From the cell containing the given text, extract its center point as (X, Y) coordinate. 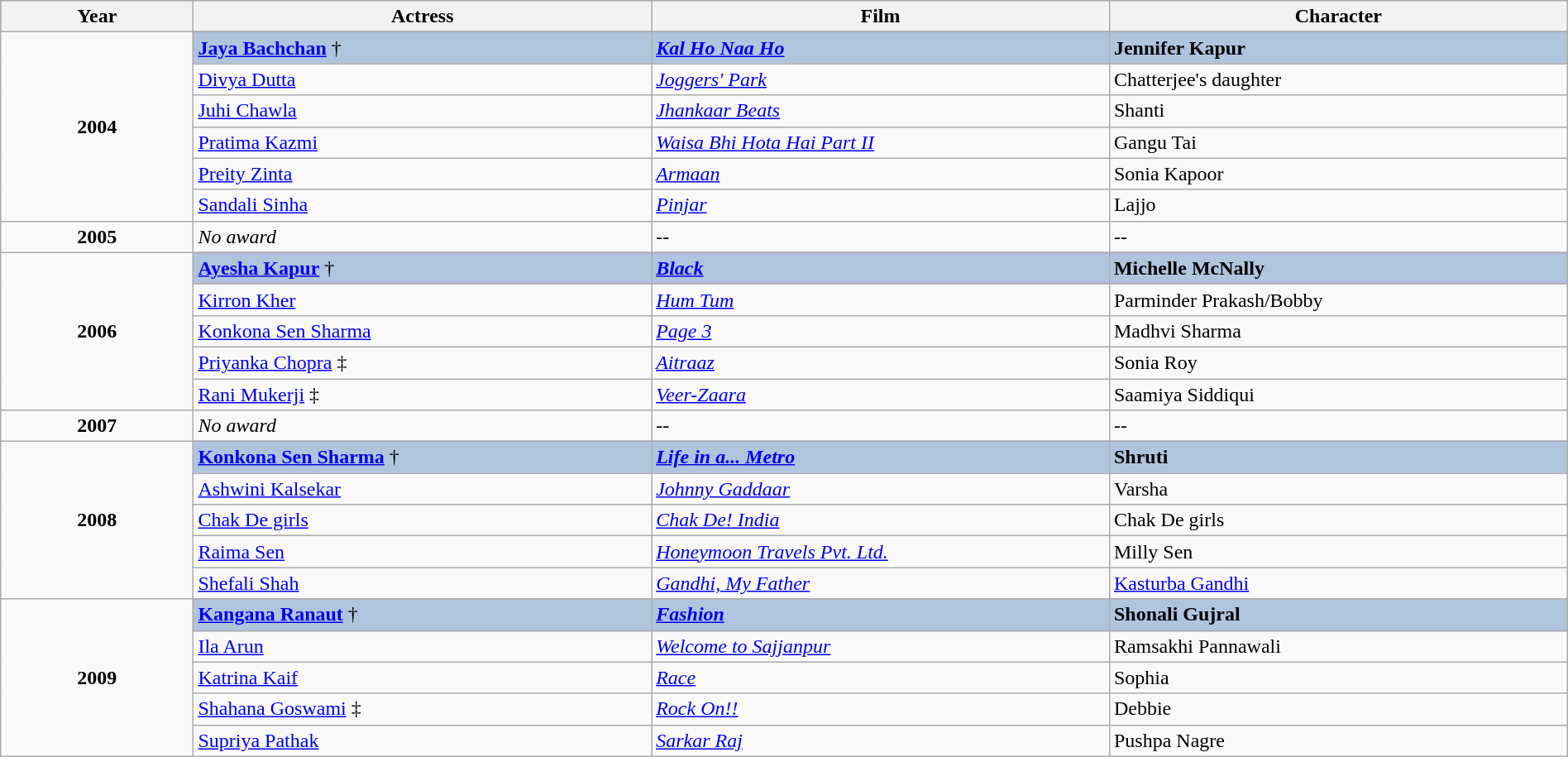
Chak De! India (881, 520)
Life in a... Metro (881, 458)
Sandali Sinha (423, 205)
Page 3 (881, 331)
Shanti (1338, 111)
2005 (98, 237)
Sarkar Raj (881, 740)
Kal Ho Naa Ho (881, 48)
Armaan (881, 174)
Preity Zinta (423, 174)
Juhi Chawla (423, 111)
Lajjo (1338, 205)
Actress (423, 17)
Hum Tum (881, 299)
Katrina Kaif (423, 678)
2004 (98, 127)
Shruti (1338, 458)
Jennifer Kapur (1338, 48)
Sonia Kapoor (1338, 174)
Kasturba Gandhi (1338, 583)
Waisa Bhi Hota Hai Part II (881, 142)
Rock On!! (881, 709)
2007 (98, 426)
Johnny Gaddaar (881, 489)
Gandhi, My Father (881, 583)
Sonia Roy (1338, 362)
Pratima Kazmi (423, 142)
Michelle McNally (1338, 268)
Pushpa Nagre (1338, 740)
Ramsakhi Pannawali (1338, 646)
Kirron Kher (423, 299)
Black (881, 268)
Kangana Ranaut † (423, 615)
Rani Mukerji ‡ (423, 395)
2006 (98, 331)
Priyanka Chopra ‡ (423, 362)
Year (98, 17)
2008 (98, 520)
Shahana Goswami ‡ (423, 709)
Jhankaar Beats (881, 111)
Supriya Pathak (423, 740)
Divya Dutta (423, 79)
Ila Arun (423, 646)
Shefali Shah (423, 583)
Raima Sen (423, 552)
Saamiya Siddiqui (1338, 395)
Parminder Prakash/Bobby (1338, 299)
Chatterjee's daughter (1338, 79)
Gangu Tai (1338, 142)
Pinjar (881, 205)
Jaya Bachchan † (423, 48)
Fashion (881, 615)
Veer-Zaara (881, 395)
Film (881, 17)
Race (881, 678)
Honeymoon Travels Pvt. Ltd. (881, 552)
Ayesha Kapur † (423, 268)
Character (1338, 17)
Sophia (1338, 678)
Joggers' Park (881, 79)
Welcome to Sajjanpur (881, 646)
Konkona Sen Sharma † (423, 458)
Madhvi Sharma (1338, 331)
Shonali Gujral (1338, 615)
2009 (98, 678)
Debbie (1338, 709)
Varsha (1338, 489)
Ashwini Kalsekar (423, 489)
Aitraaz (881, 362)
Konkona Sen Sharma (423, 331)
Milly Sen (1338, 552)
